Output the (X, Y) coordinate of the center of the cell containing the given text.  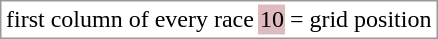
first column of every race (130, 19)
10 (272, 19)
= grid position (360, 19)
